Provide the [x, y] coordinate of the cell's center where the given text is located.  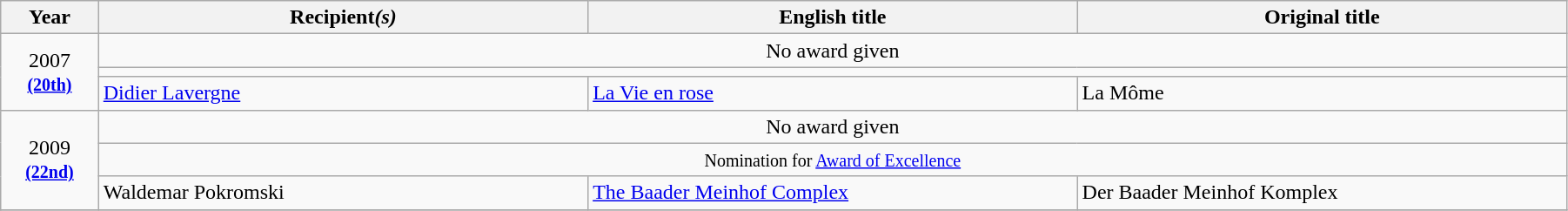
2007(20th) [50, 71]
2009(22nd) [50, 160]
La Môme [1322, 93]
Recipient(s) [343, 17]
The Baader Meinhof Complex [833, 193]
Der Baader Meinhof Komplex [1322, 193]
Nomination for Award of Excellence [832, 160]
Waldemar Pokromski [343, 193]
Didier Lavergne [343, 93]
Original title [1322, 17]
La Vie en rose [833, 93]
Year [50, 17]
English title [833, 17]
